Return the [x, y] coordinate for the center point of the cell that contains the specified text.  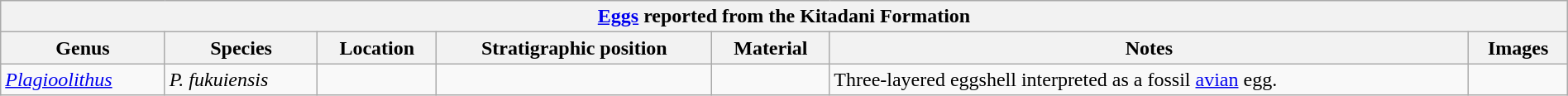
Images [1518, 48]
Stratigraphic position [574, 48]
Species [241, 48]
Notes [1150, 48]
Location [377, 48]
Eggs reported from the Kitadani Formation [784, 17]
Genus [83, 48]
P. fukuiensis [241, 79]
Three-layered eggshell interpreted as a fossil avian egg. [1150, 79]
Plagioolithus [83, 79]
Material [771, 48]
